Locate the cell with the specified text and output its [x, y] center coordinate. 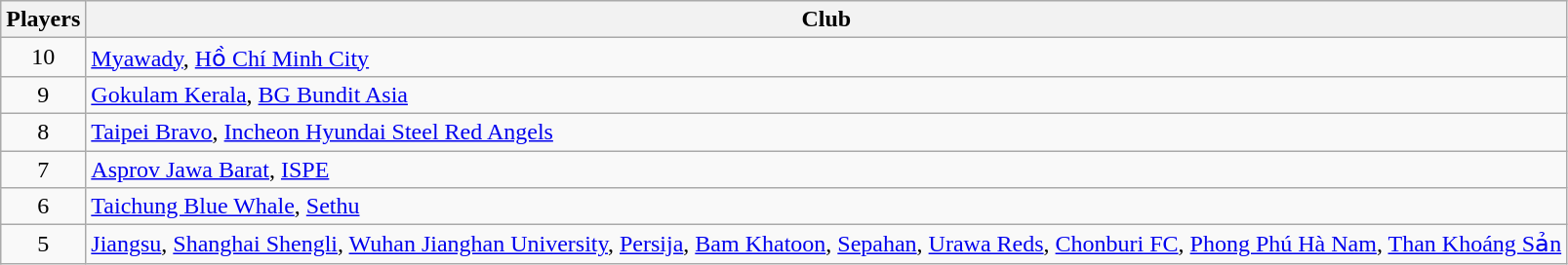
Gokulam Kerala, BG Bundit Asia [826, 95]
9 [43, 95]
10 [43, 57]
Taipei Bravo, Incheon Hyundai Steel Red Angels [826, 132]
Players [43, 19]
6 [43, 207]
Myawady, Hồ Chí Minh City [826, 57]
Jiangsu, Shanghai Shengli, Wuhan Jianghan University, Persija, Bam Khatoon, Sepahan, Urawa Reds, Chonburi FC, Phong Phú Hà Nam, Than Khoáng Sản [826, 245]
Asprov Jawa Barat, ISPE [826, 169]
5 [43, 245]
Taichung Blue Whale, Sethu [826, 207]
Club [826, 19]
7 [43, 169]
8 [43, 132]
